Output the (x, y) coordinate of the center of the cell containing the given text.  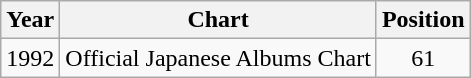
Official Japanese Albums Chart (218, 58)
Chart (218, 20)
Position (423, 20)
Year (30, 20)
1992 (30, 58)
61 (423, 58)
